Locate the cell with the specified text and output its [x, y] center coordinate. 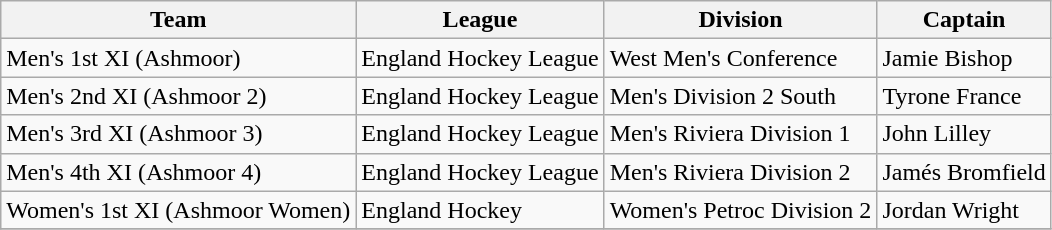
Men's 4th XI (Ashmoor 4) [178, 172]
League [480, 20]
Men's Riviera Division 1 [740, 134]
Men's 3rd XI (Ashmoor 3) [178, 134]
Men's Division 2 South [740, 96]
Captain [964, 20]
Jordan Wright [964, 210]
Tyrone France [964, 96]
Division [740, 20]
Men's 1st XI (Ashmoor) [178, 58]
Team [178, 20]
Jamie Bishop [964, 58]
John Lilley [964, 134]
Men's 2nd XI (Ashmoor 2) [178, 96]
Men's Riviera Division 2 [740, 172]
West Men's Conference [740, 58]
England Hockey [480, 210]
Women's Petroc Division 2 [740, 210]
Jamés Bromfield [964, 172]
Women's 1st XI (Ashmoor Women) [178, 210]
